Find where the given text appears and provide that cell's center as (X, Y) coordinate. 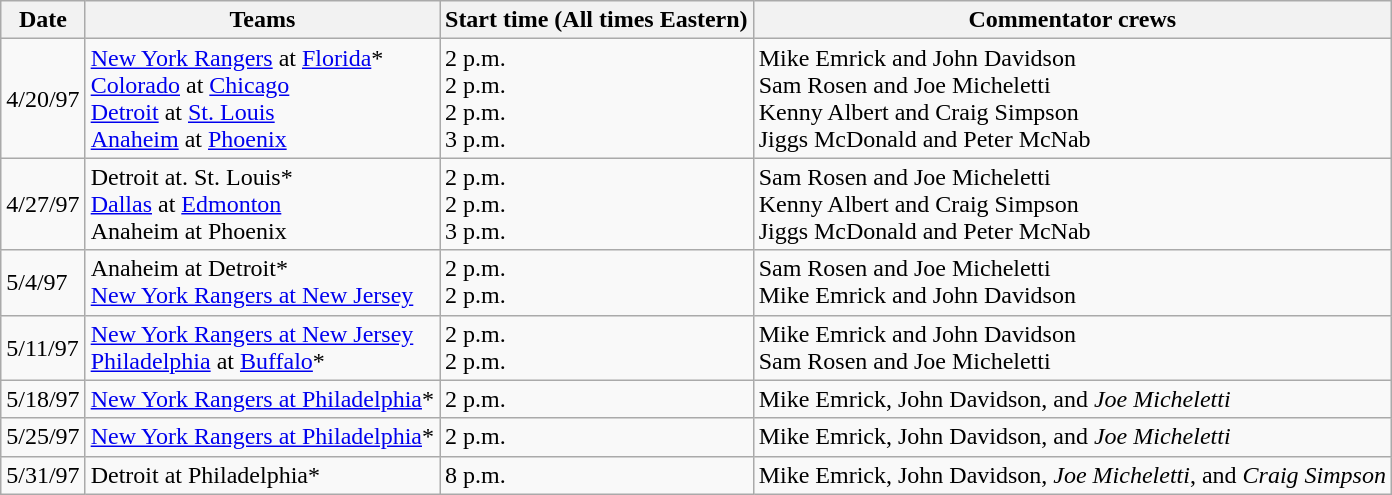
5/18/97 (43, 399)
8 p.m. (597, 475)
Start time (All times Eastern) (597, 20)
Date (43, 20)
Sam Rosen and Joe MichelettiKenny Albert and Craig SimpsonJiggs McDonald and Peter McNab (1072, 204)
Anaheim at Detroit*New York Rangers at New Jersey (262, 282)
Mike Emrick and John DavidsonSam Rosen and Joe MichelettiKenny Albert and Craig SimpsonJiggs McDonald and Peter McNab (1072, 98)
Sam Rosen and Joe MichelettiMike Emrick and John Davidson (1072, 282)
5/25/97 (43, 437)
4/27/97 (43, 204)
New York Rangers at Florida*Colorado at ChicagoDetroit at St. LouisAnaheim at Phoenix (262, 98)
4/20/97 (43, 98)
5/31/97 (43, 475)
5/11/97 (43, 348)
New York Rangers at New JerseyPhiladelphia at Buffalo* (262, 348)
5/4/97 (43, 282)
2 p.m.2 p.m.3 p.m. (597, 204)
Detroit at. St. Louis*Dallas at EdmontonAnaheim at Phoenix (262, 204)
2 p.m.2 p.m.2 p.m.3 p.m. (597, 98)
Commentator crews (1072, 20)
Mike Emrick and John DavidsonSam Rosen and Joe Micheletti (1072, 348)
Detroit at Philadelphia* (262, 475)
Teams (262, 20)
Mike Emrick, John Davidson, Joe Micheletti, and Craig Simpson (1072, 475)
